Scan for the cell matching the given text and deliver its (x, y) coordinate at center. 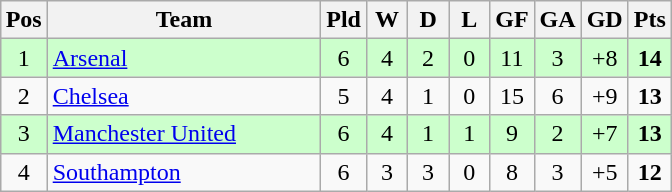
8 (512, 172)
+8 (604, 58)
Arsenal (184, 58)
9 (512, 134)
15 (512, 96)
Team (184, 20)
Pos (24, 20)
+9 (604, 96)
D (428, 20)
11 (512, 58)
12 (650, 172)
+5 (604, 172)
Manchester United (184, 134)
W (386, 20)
GA (558, 20)
Pts (650, 20)
GD (604, 20)
14 (650, 58)
L (470, 20)
Chelsea (184, 96)
5 (344, 96)
Southampton (184, 172)
GF (512, 20)
+7 (604, 134)
Pld (344, 20)
